For the text-containing cell, return its midpoint in (x, y) coordinate format. 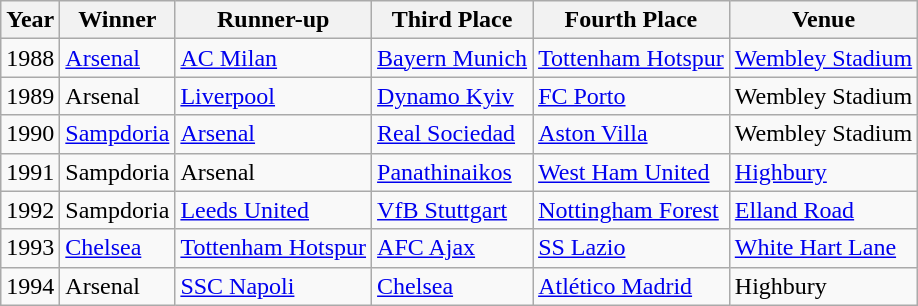
1988 (30, 58)
1989 (30, 96)
Runner-up (274, 20)
Year (30, 20)
Liverpool (274, 96)
1992 (30, 210)
Elland Road (823, 210)
1990 (30, 134)
Nottingham Forest (632, 210)
1991 (30, 172)
Real Sociedad (452, 134)
Leeds United (274, 210)
Dynamo Kyiv (452, 96)
FC Porto (632, 96)
Panathinaikos (452, 172)
Venue (823, 20)
1994 (30, 286)
Fourth Place (632, 20)
White Hart Lane (823, 248)
West Ham United (632, 172)
Third Place (452, 20)
1993 (30, 248)
SS Lazio (632, 248)
Winner (118, 20)
AFC Ajax (452, 248)
SSC Napoli (274, 286)
Atlético Madrid (632, 286)
Aston Villa (632, 134)
VfB Stuttgart (452, 210)
Bayern Munich (452, 58)
AC Milan (274, 58)
